Scan for the cell matching the given text and deliver its (x, y) coordinate at center. 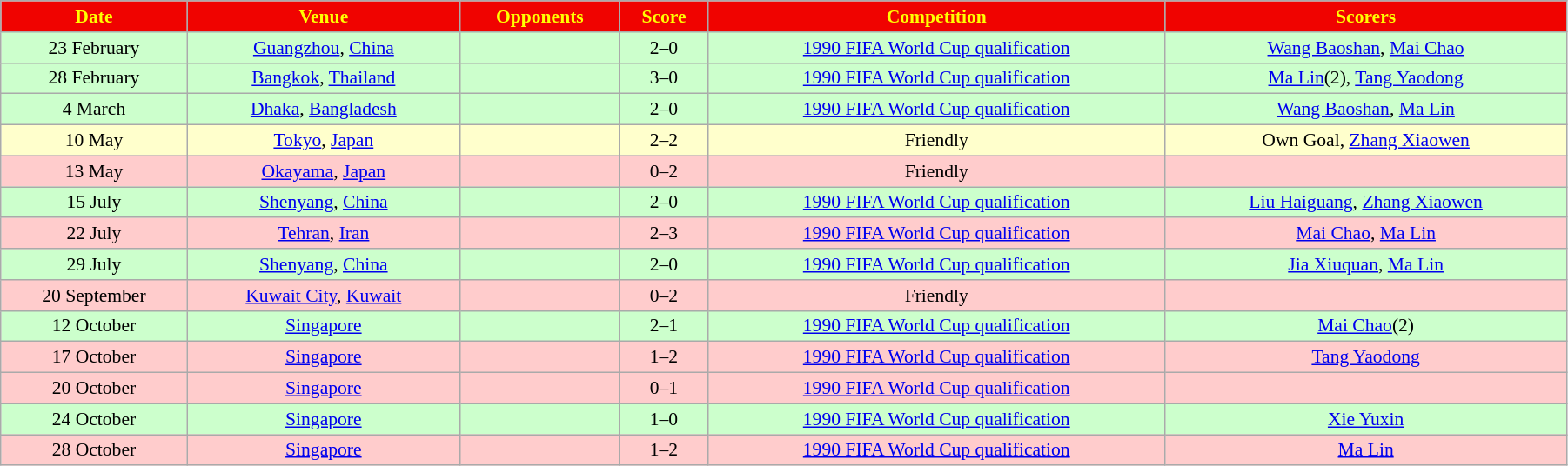
24 October (94, 419)
Wang Baoshan, Mai Chao (1366, 48)
2–1 (664, 326)
2–2 (664, 141)
Kuwait City, Kuwait (324, 296)
3–0 (664, 78)
Ma Lin (1366, 450)
Scorers (1366, 17)
2–3 (664, 234)
Ma Lin(2), Tang Yaodong (1366, 78)
20 September (94, 296)
Venue (324, 17)
23 February (94, 48)
20 October (94, 389)
Date (94, 17)
10 May (94, 141)
Score (664, 17)
Wang Baoshan, Ma Lin (1366, 110)
Tang Yaodong (1366, 357)
Jia Xiuquan, Ma Lin (1366, 264)
Okayama, Japan (324, 171)
Tokyo, Japan (324, 141)
1–0 (664, 419)
Guangzhou, China (324, 48)
0–1 (664, 389)
4 March (94, 110)
22 July (94, 234)
Dhaka, Bangladesh (324, 110)
28 February (94, 78)
Xie Yuxin (1366, 419)
13 May (94, 171)
Tehran, Iran (324, 234)
Own Goal, Zhang Xiaowen (1366, 141)
29 July (94, 264)
Mai Chao(2) (1366, 326)
Mai Chao, Ma Lin (1366, 234)
17 October (94, 357)
28 October (94, 450)
12 October (94, 326)
15 July (94, 203)
Bangkok, Thailand (324, 78)
Opponents (540, 17)
Competition (936, 17)
Liu Haiguang, Zhang Xiaowen (1366, 203)
